Identify which cell holds the provided text, then report its (X, Y) central coordinate. 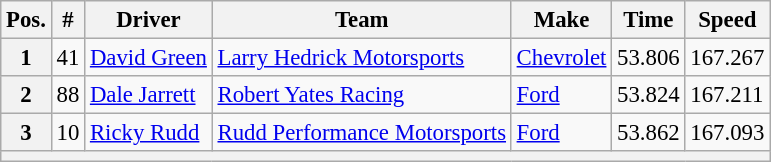
David Green (149, 58)
167.093 (728, 133)
Chevrolet (561, 58)
Pos. (26, 20)
88 (68, 95)
53.862 (648, 133)
Rudd Performance Motorsports (362, 133)
Make (561, 20)
Dale Jarrett (149, 95)
10 (68, 133)
Driver (149, 20)
Speed (728, 20)
# (68, 20)
2 (26, 95)
41 (68, 58)
Ricky Rudd (149, 133)
Team (362, 20)
1 (26, 58)
Robert Yates Racing (362, 95)
167.267 (728, 58)
167.211 (728, 95)
Time (648, 20)
3 (26, 133)
Larry Hedrick Motorsports (362, 58)
53.824 (648, 95)
53.806 (648, 58)
